Output the (x, y) coordinate of the center of the cell containing the given text.  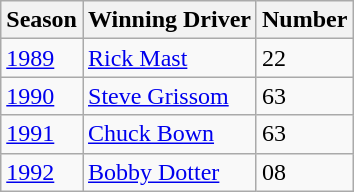
08 (304, 172)
Season (42, 20)
Bobby Dotter (169, 172)
22 (304, 58)
1992 (42, 172)
Winning Driver (169, 20)
Rick Mast (169, 58)
1991 (42, 134)
Steve Grissom (169, 96)
Chuck Bown (169, 134)
Number (304, 20)
1990 (42, 96)
1989 (42, 58)
